Provide the [X, Y] coordinate of the cell's center where the given text is located.  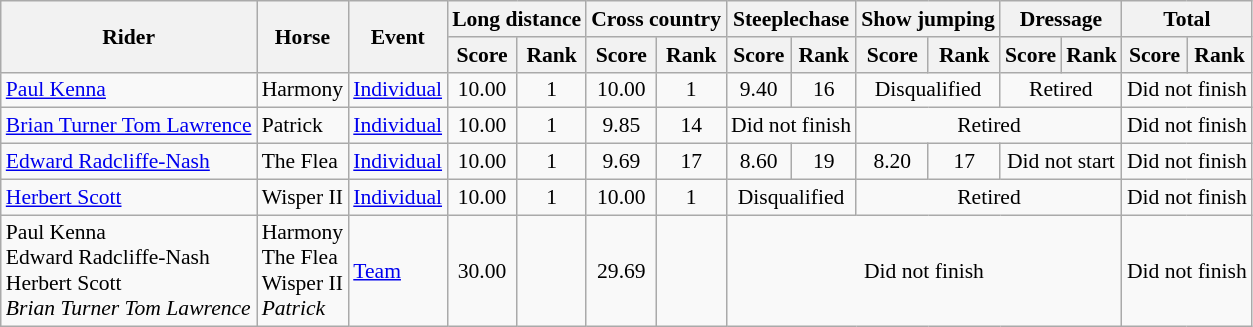
8.60 [758, 162]
Show jumping [928, 19]
Steeplechase [791, 19]
The Flea [303, 162]
Paul Kenna Edward Radcliffe-Nash Herbert Scott Brian Turner Tom Lawrence [129, 271]
Rider [129, 36]
Harmony [303, 90]
Cross country [656, 19]
19 [824, 162]
9.69 [621, 162]
Team [398, 271]
Did not start [1061, 162]
Wisper II [303, 197]
Event [398, 36]
Paul Kenna [129, 90]
Long distance [516, 19]
Total [1187, 19]
29.69 [621, 271]
Herbert Scott [129, 197]
Edward Radcliffe-Nash [129, 162]
30.00 [482, 271]
9.40 [758, 90]
8.20 [892, 162]
Horse [303, 36]
14 [692, 126]
Patrick [303, 126]
Harmony The Flea Wisper II Patrick [303, 271]
9.85 [621, 126]
16 [824, 90]
Dressage [1061, 19]
Brian Turner Tom Lawrence [129, 126]
